Identify which cell holds the provided text, then report its [X, Y] central coordinate. 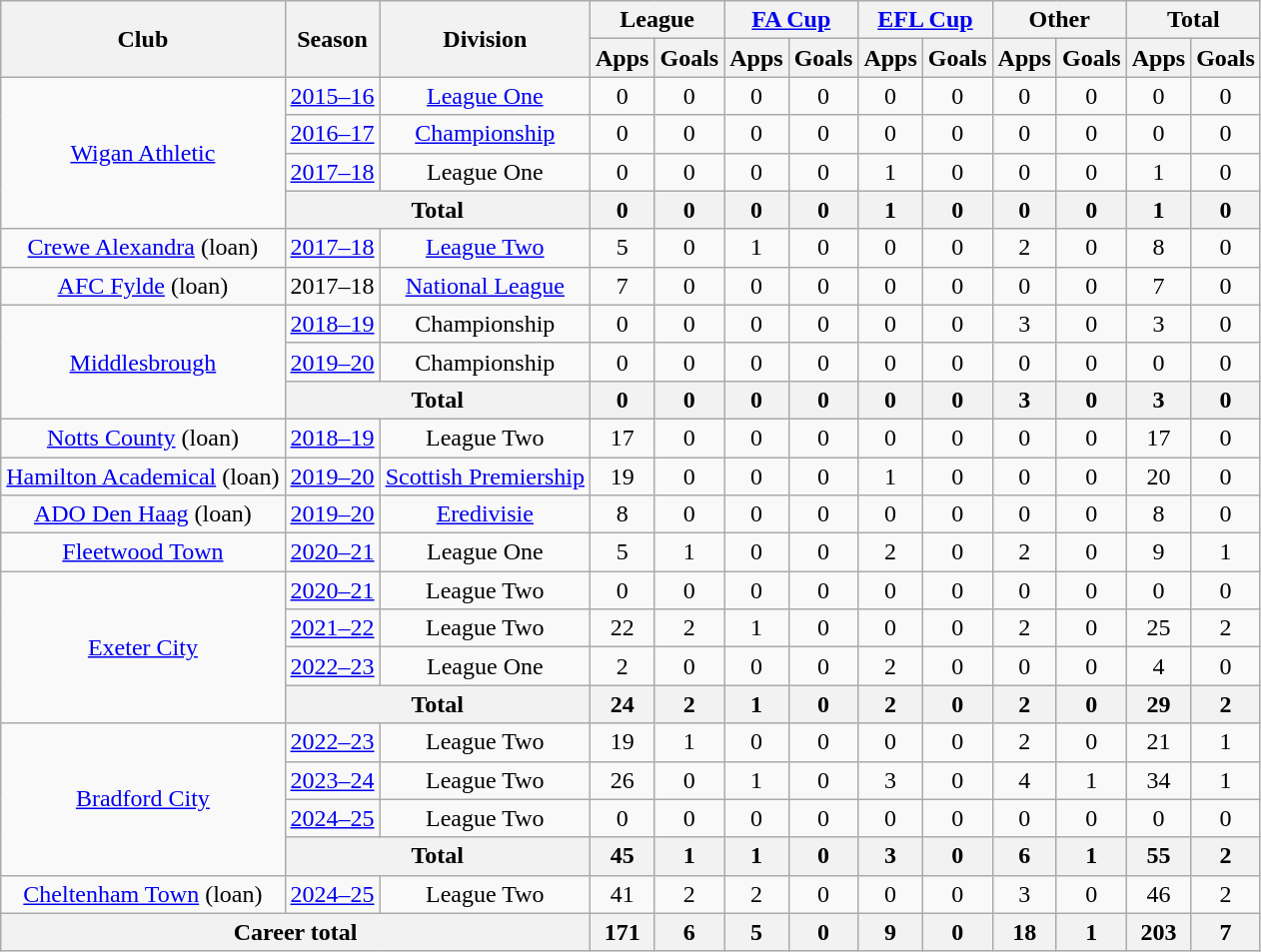
203 [1158, 932]
Division [485, 39]
Scottish Premiership [485, 476]
25 [1158, 628]
Crewe Alexandra (loan) [143, 248]
34 [1158, 780]
18 [1024, 932]
2015–16 [332, 96]
2016–17 [332, 134]
ADO Den Haag (loan) [143, 514]
Notts County (loan) [143, 438]
Eredivisie [485, 514]
AFC Fylde (loan) [143, 286]
EFL Cup [925, 20]
Exeter City [143, 647]
Hamilton Academical (loan) [143, 476]
20 [1158, 476]
41 [623, 894]
46 [1158, 894]
FA Cup [791, 20]
Career total [296, 932]
Middlesbrough [143, 362]
Club [143, 39]
29 [1158, 704]
2023–24 [332, 780]
Bradford City [143, 799]
League [657, 20]
22 [623, 628]
21 [1158, 742]
Fleetwood Town [143, 552]
Wigan Athletic [143, 153]
26 [623, 780]
Other [1059, 20]
45 [623, 856]
24 [623, 704]
National League [485, 286]
2021–22 [332, 628]
Season [332, 39]
171 [623, 932]
Cheltenham Town (loan) [143, 894]
55 [1158, 856]
